From the cell containing the given text, extract its center point as [x, y] coordinate. 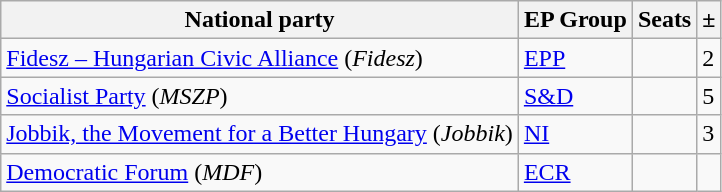
± [709, 20]
2 [709, 58]
Fidesz – Hungarian Civic Alliance (Fidesz) [260, 58]
EP Group [575, 20]
ECR [575, 172]
Jobbik, the Movement for a Better Hungary (Jobbik) [260, 134]
S&D [575, 96]
EPP [575, 58]
Socialist Party (MSZP) [260, 96]
National party [260, 20]
3 [709, 134]
Seats [664, 20]
5 [709, 96]
Democratic Forum (MDF) [260, 172]
NI [575, 134]
